Search for the cell housing the specified text and yield its (X, Y) center coordinate. 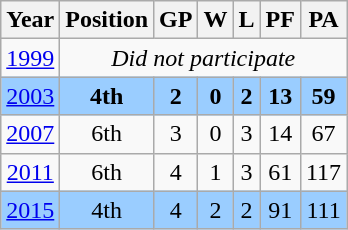
2003 (30, 96)
2011 (30, 172)
1999 (30, 58)
91 (280, 210)
61 (280, 172)
Did not participate (204, 58)
117 (323, 172)
W (216, 20)
Year (30, 20)
2007 (30, 134)
2015 (30, 210)
67 (323, 134)
PA (323, 20)
14 (280, 134)
59 (323, 96)
L (246, 20)
13 (280, 96)
GP (176, 20)
Position (107, 20)
PF (280, 20)
111 (323, 210)
1 (216, 172)
